Return [x, y] of the center of cell containing provided text 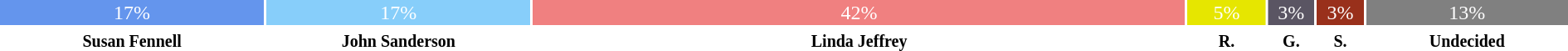
5% [1227, 13]
42% [859, 13]
13% [1467, 13]
